Return the [x, y] coordinate for the center point of the cell that contains the specified text.  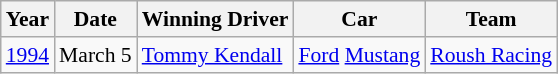
Winning Driver [216, 19]
Tommy Kendall [216, 55]
Year [28, 19]
1994 [28, 55]
March 5 [96, 55]
Date [96, 19]
Roush Racing [491, 55]
Car [359, 19]
Team [491, 19]
Ford Mustang [359, 55]
